Provide the [x, y] coordinate of the cell's center where the given text is located.  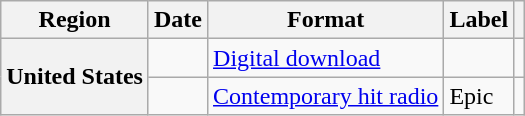
Date [178, 20]
Epic [479, 96]
Format [326, 20]
Region [75, 20]
Label [479, 20]
United States [75, 77]
Digital download [326, 58]
Contemporary hit radio [326, 96]
